For the text-containing cell, return its midpoint in [X, Y] coordinate format. 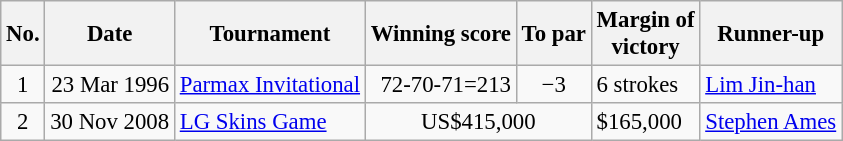
1 [23, 85]
LG Skins Game [270, 122]
Tournament [270, 34]
Parmax Invitational [270, 85]
72-70-71=213 [440, 85]
US$415,000 [478, 122]
No. [23, 34]
Date [110, 34]
−3 [554, 85]
Stephen Ames [771, 122]
Lim Jin-han [771, 85]
23 Mar 1996 [110, 85]
$165,000 [646, 122]
Winning score [440, 34]
2 [23, 122]
Runner-up [771, 34]
6 strokes [646, 85]
Margin ofvictory [646, 34]
30 Nov 2008 [110, 122]
To par [554, 34]
